For the text-containing cell, return its midpoint in (X, Y) coordinate format. 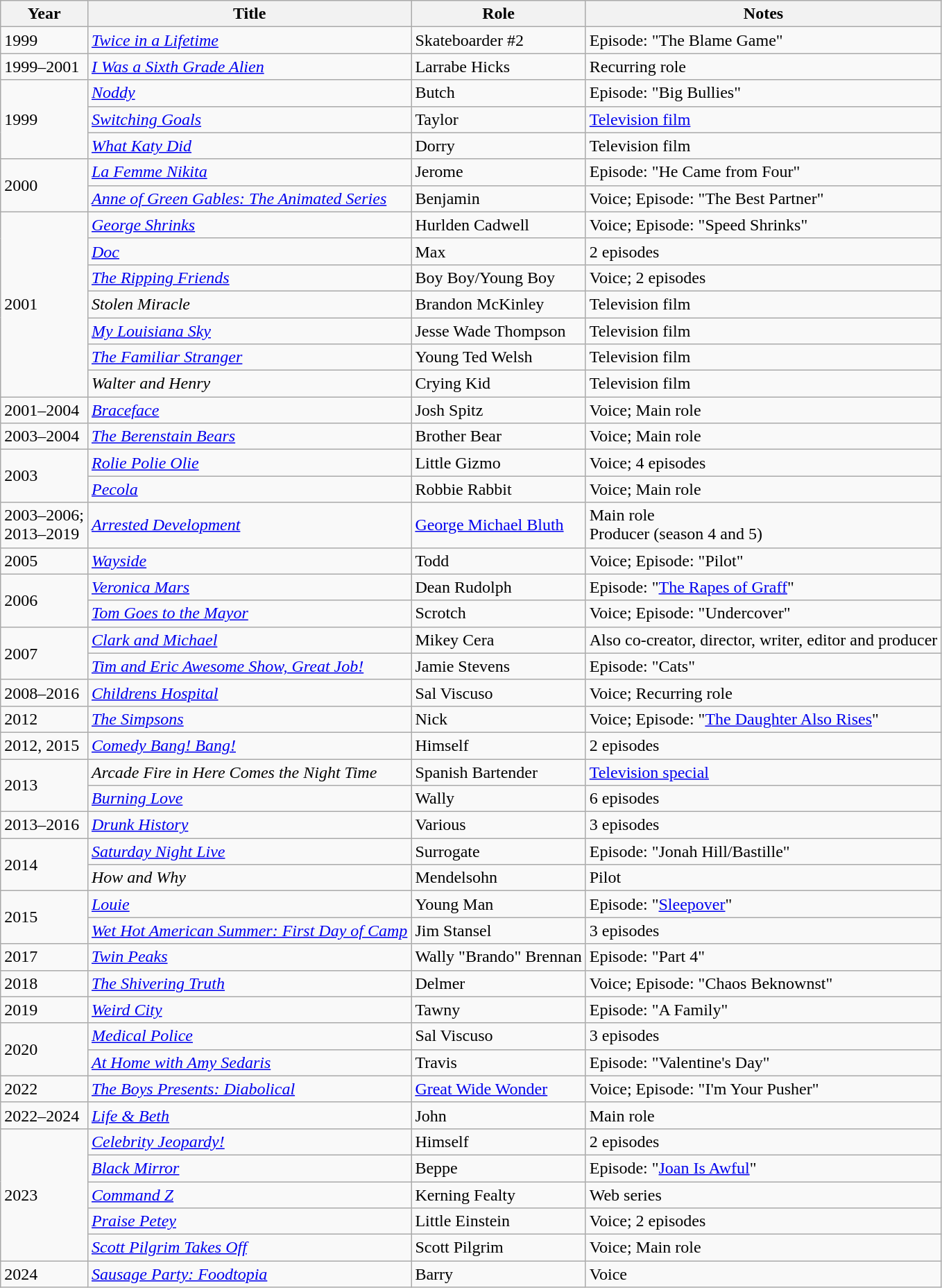
Tawny (498, 1010)
Little Gizmo (498, 463)
At Home with Amy Sedaris (249, 1062)
Drunk History (249, 825)
Larrabe Hicks (498, 67)
2014 (44, 865)
Tom Goes to the Mayor (249, 613)
Arcade Fire in Here Comes the Night Time (249, 772)
2001 (44, 304)
2005 (44, 561)
Louie (249, 904)
2022 (44, 1089)
Clark and Michael (249, 640)
2000 (44, 185)
Josh Spitz (498, 410)
I Was a Sixth Grade Alien (249, 67)
Hurlden Cadwell (498, 225)
Voice (763, 1274)
Burning Love (249, 799)
Web series (763, 1194)
Max (498, 251)
Crying Kid (498, 384)
Scrotch (498, 613)
George Shrinks (249, 225)
Voice; Episode: "Undercover" (763, 613)
Also co-creator, director, writer, editor and producer (763, 640)
Episode: "Part 4" (763, 957)
Anne of Green Gables: The Animated Series (249, 198)
The Ripping Friends (249, 278)
2020 (44, 1049)
2018 (44, 983)
Title (249, 14)
Voice; Recurring role (763, 693)
2019 (44, 1010)
2015 (44, 917)
The Boys Presents: Diabolical (249, 1089)
2022–2024 (44, 1115)
Great Wide Wonder (498, 1089)
2006 (44, 600)
Barry (498, 1274)
Episode: "He Came from Four" (763, 172)
Noddy (249, 93)
Kerning Fealty (498, 1194)
John (498, 1115)
Jesse Wade Thompson (498, 331)
Life & Beth (249, 1115)
2007 (44, 653)
What Katy Did (249, 146)
2023 (44, 1194)
Wally (498, 799)
Voice; Episode: "Speed Shrinks" (763, 225)
Celebrity Jeopardy! (249, 1142)
Wet Hot American Summer: First Day of Camp (249, 931)
Jerome (498, 172)
Recurring role (763, 67)
Pecola (249, 489)
1999–2001 (44, 67)
Robbie Rabbit (498, 489)
The Familiar Stranger (249, 357)
Tim and Eric Awesome Show, Great Job! (249, 666)
The Berenstain Bears (249, 437)
Dorry (498, 146)
Voice; Episode: "Chaos Beknownst" (763, 983)
Wayside (249, 561)
Episode: "Big Bullies" (763, 93)
Voice; 4 episodes (763, 463)
Episode: "Cats" (763, 666)
Taylor (498, 119)
Year (44, 14)
Delmer (498, 983)
2012, 2015 (44, 745)
2008–2016 (44, 693)
Arrested Development (249, 525)
Veronica Mars (249, 587)
Brandon McKinley (498, 304)
Main roleProducer (season 4 and 5) (763, 525)
Episode: "The Rapes of Graff" (763, 587)
Jamie Stevens (498, 666)
Switching Goals (249, 119)
Mendelsohn (498, 878)
Episode: "Valentine's Day" (763, 1062)
Little Einstein (498, 1221)
How and Why (249, 878)
Doc (249, 251)
Voice; Episode: "The Best Partner" (763, 198)
Voice; Episode: "Pilot" (763, 561)
Boy Boy/Young Boy (498, 278)
Scott Pilgrim Takes Off (249, 1248)
Walter and Henry (249, 384)
Young Man (498, 904)
2003–2004 (44, 437)
Nick (498, 719)
Stolen Miracle (249, 304)
The Simpsons (249, 719)
2017 (44, 957)
Weird City (249, 1010)
Mikey Cera (498, 640)
Main role (763, 1115)
Episode: "Joan Is Awful" (763, 1168)
Skateboarder #2 (498, 40)
Role (498, 14)
Braceface (249, 410)
Various (498, 825)
Childrens Hospital (249, 693)
My Louisiana Sky (249, 331)
2013–2016 (44, 825)
Rolie Polie Olie (249, 463)
Praise Petey (249, 1221)
Butch (498, 93)
Episode: "Sleepover" (763, 904)
Episode: "Jonah Hill/Bastille" (763, 851)
Saturday Night Live (249, 851)
Young Ted Welsh (498, 357)
Voice; Episode: "The Daughter Also Rises" (763, 719)
Beppe (498, 1168)
Television special (763, 772)
Todd (498, 561)
Spanish Bartender (498, 772)
Travis (498, 1062)
Dean Rudolph (498, 587)
Jim Stansel (498, 931)
Twin Peaks (249, 957)
Episode: "The Blame Game" (763, 40)
Medical Police (249, 1036)
Episode: "A Family" (763, 1010)
2001–2004 (44, 410)
Wally "Brando" Brennan (498, 957)
6 episodes (763, 799)
Twice in a Lifetime (249, 40)
The Shivering Truth (249, 983)
2003 (44, 476)
Pilot (763, 878)
Benjamin (498, 198)
Notes (763, 14)
Sausage Party: Foodtopia (249, 1274)
Voice; Episode: "I'm Your Pusher" (763, 1089)
2013 (44, 786)
2012 (44, 719)
Surrogate (498, 851)
George Michael Bluth (498, 525)
Brother Bear (498, 437)
La Femme Nikita (249, 172)
Command Z (249, 1194)
2024 (44, 1274)
2003–2006;2013–2019 (44, 525)
Scott Pilgrim (498, 1248)
Black Mirror (249, 1168)
Comedy Bang! Bang! (249, 745)
